Determine the (X, Y) coordinate at the center of the cell enclosing the given text.  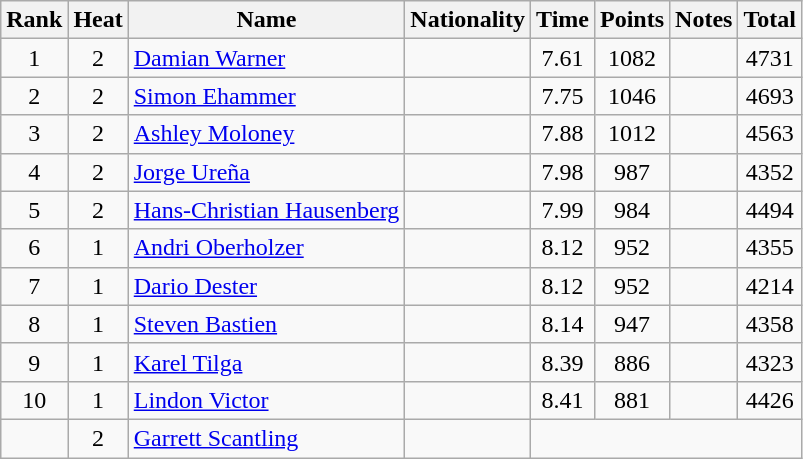
Jorge Ureña (266, 172)
7.99 (563, 210)
Dario Dester (266, 286)
8.41 (563, 400)
7.98 (563, 172)
Total (770, 20)
4352 (770, 172)
9 (34, 362)
4355 (770, 248)
984 (632, 210)
Hans-Christian Hausenberg (266, 210)
Time (563, 20)
Nationality (468, 20)
1012 (632, 134)
Rank (34, 20)
Ashley Moloney (266, 134)
1082 (632, 58)
Steven Bastien (266, 324)
Garrett Scantling (266, 438)
7 (34, 286)
4426 (770, 400)
Name (266, 20)
886 (632, 362)
4214 (770, 286)
947 (632, 324)
8 (34, 324)
Damian Warner (266, 58)
4563 (770, 134)
4358 (770, 324)
881 (632, 400)
Karel Tilga (266, 362)
987 (632, 172)
Points (632, 20)
4 (34, 172)
10 (34, 400)
Andri Oberholzer (266, 248)
1046 (632, 96)
7.61 (563, 58)
4693 (770, 96)
5 (34, 210)
Simon Ehammer (266, 96)
8.39 (563, 362)
4323 (770, 362)
4731 (770, 58)
Lindon Victor (266, 400)
3 (34, 134)
7.75 (563, 96)
8.14 (563, 324)
4494 (770, 210)
Notes (704, 20)
6 (34, 248)
7.88 (563, 134)
Heat (98, 20)
